Pinpoint the cell where the given text exists, returning its (X, Y) midpoint coordinate. 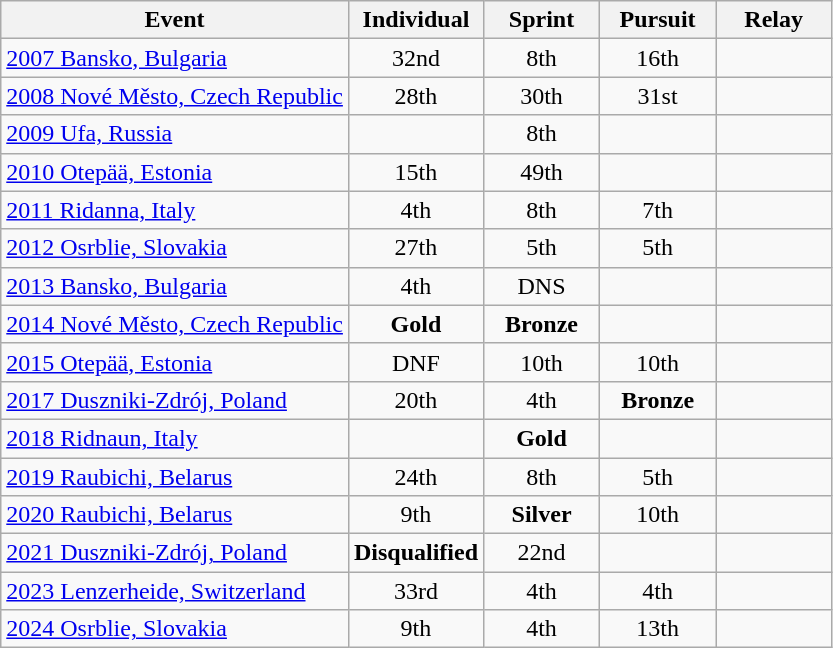
2008 Nové Město, Czech Republic (175, 96)
2019 Raubichi, Belarus (175, 477)
7th (658, 210)
2017 Duszniki-Zdrój, Poland (175, 400)
Sprint (542, 20)
30th (542, 96)
13th (658, 629)
Disqualified (416, 553)
Event (175, 20)
DNS (542, 286)
2010 Otepää, Estonia (175, 172)
31st (658, 96)
2018 Ridnaun, Italy (175, 438)
2014 Nové Město, Czech Republic (175, 324)
2011 Ridanna, Italy (175, 210)
2015 Otepää, Estonia (175, 362)
2007 Bansko, Bulgaria (175, 58)
49th (542, 172)
2012 Osrblie, Slovakia (175, 248)
2013 Bansko, Bulgaria (175, 286)
2020 Raubichi, Belarus (175, 515)
Pursuit (658, 20)
Silver (542, 515)
2023 Lenzerheide, Switzerland (175, 591)
15th (416, 172)
33rd (416, 591)
2024 Osrblie, Slovakia (175, 629)
28th (416, 96)
27th (416, 248)
Individual (416, 20)
32nd (416, 58)
24th (416, 477)
2021 Duszniki-Zdrój, Poland (175, 553)
22nd (542, 553)
Relay (774, 20)
2009 Ufa, Russia (175, 134)
DNF (416, 362)
20th (416, 400)
16th (658, 58)
